Find where the given text appears and provide that cell's center as (x, y) coordinate. 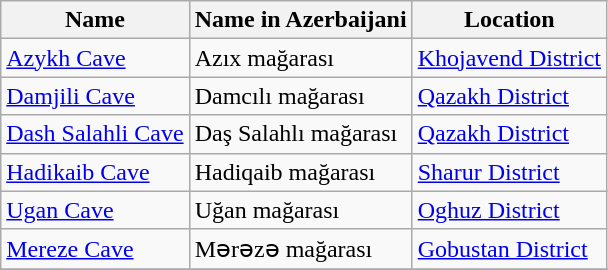
Location (509, 20)
Sharur District (509, 172)
Khojavend District (509, 58)
Name (95, 20)
Dash Salahli Cave (95, 134)
Hadiqaib mağarası (300, 172)
Azykh Cave (95, 58)
Hadikaib Cave (95, 172)
Gobustan District (509, 249)
Mərəzə mağarası (300, 249)
Azıx mağarası (300, 58)
Name in Azerbaijani (300, 20)
Oghuz District (509, 210)
Damcılı mağarası (300, 96)
Damjili Cave (95, 96)
Ugan Cave (95, 210)
Uğan mağarası (300, 210)
Mereze Cave (95, 249)
Daş Salahlı mağarası (300, 134)
